For the text-containing cell, return its midpoint in [x, y] coordinate format. 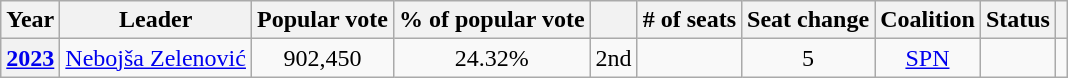
902,450 [322, 58]
SPN [928, 58]
% of popular vote [492, 20]
Year [30, 20]
2023 [30, 58]
Coalition [928, 20]
Status [1018, 20]
Leader [156, 20]
2nd [614, 58]
5 [808, 58]
# of seats [689, 20]
Nebojša Zelenović [156, 58]
Seat change [808, 20]
24.32% [492, 58]
Popular vote [322, 20]
